Extract the [X, Y] coordinate from the center of the cell holding the provided text.  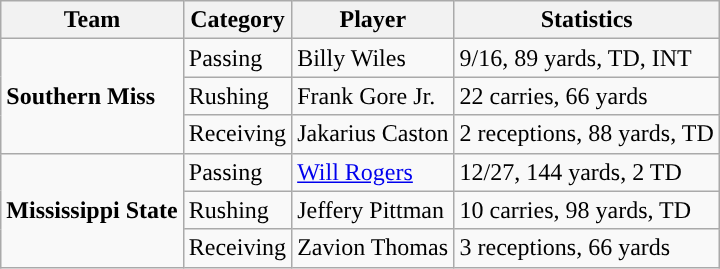
22 carries, 66 yards [586, 96]
9/16, 89 yards, TD, INT [586, 58]
Mississippi State [92, 210]
Zavion Thomas [373, 248]
Team [92, 20]
Jeffery Pittman [373, 210]
Southern Miss [92, 96]
3 receptions, 66 yards [586, 248]
Statistics [586, 20]
Billy Wiles [373, 58]
2 receptions, 88 yards, TD [586, 134]
Frank Gore Jr. [373, 96]
10 carries, 98 yards, TD [586, 210]
Player [373, 20]
12/27, 144 yards, 2 TD [586, 172]
Will Rogers [373, 172]
Jakarius Caston [373, 134]
Category [237, 20]
